Search for the cell housing the specified text and yield its (x, y) center coordinate. 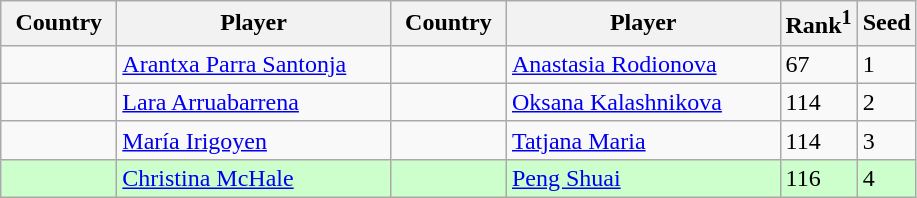
116 (818, 178)
67 (818, 64)
Seed (886, 24)
Anastasia Rodionova (643, 64)
Lara Arruabarrena (254, 102)
Peng Shuai (643, 178)
María Irigoyen (254, 140)
4 (886, 178)
Tatjana Maria (643, 140)
Rank1 (818, 24)
3 (886, 140)
2 (886, 102)
1 (886, 64)
Oksana Kalashnikova (643, 102)
Christina McHale (254, 178)
Arantxa Parra Santonja (254, 64)
